Return the [X, Y] coordinate for the center point of the cell that contains the specified text.  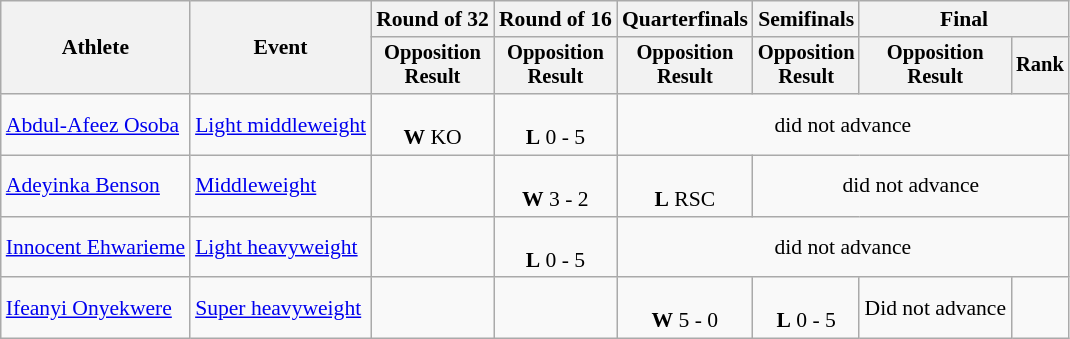
Semifinals [806, 19]
Quarterfinals [685, 19]
Final [964, 19]
W 3 - 2 [556, 186]
Super heavyweight [280, 308]
Innocent Ehwarieme [96, 248]
Event [280, 48]
Round of 32 [432, 19]
Light heavyweight [280, 248]
W KO [432, 124]
L RSC [685, 186]
Round of 16 [556, 19]
Light middleweight [280, 124]
Adeyinka Benson [96, 186]
W 5 - 0 [685, 308]
Did not advance [935, 308]
Ifeanyi Onyekwere [96, 308]
Middleweight [280, 186]
Rank [1040, 66]
Athlete [96, 48]
Abdul-Afeez Osoba [96, 124]
